Scan for the cell matching the given text and deliver its (x, y) coordinate at center. 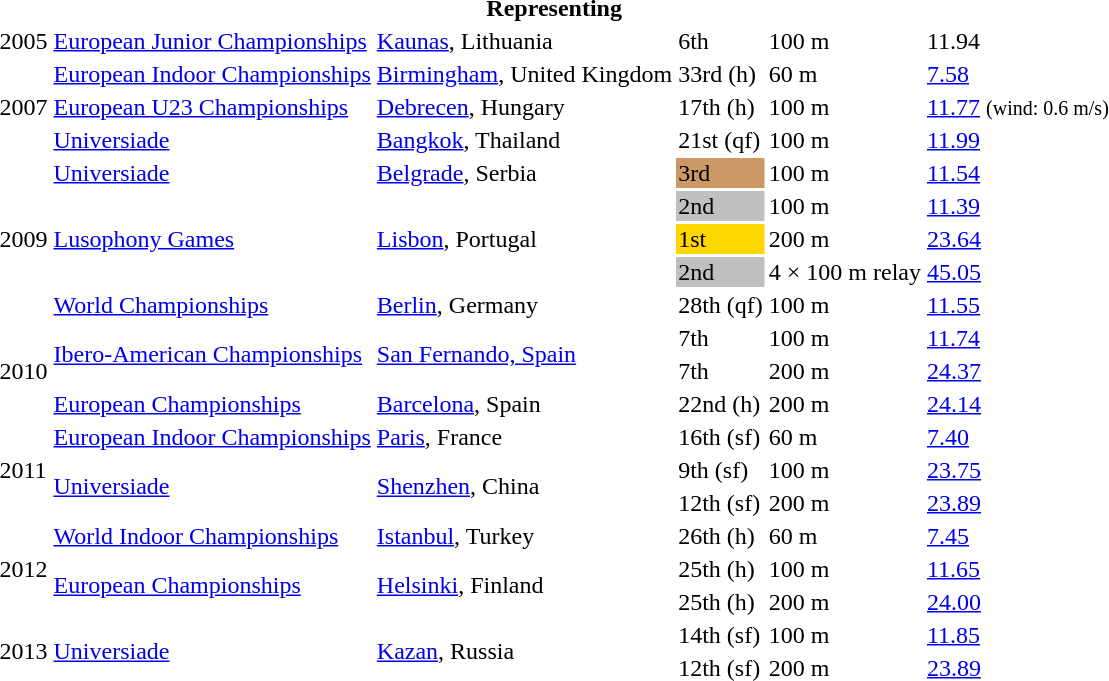
33rd (h) (721, 74)
Lisbon, Portugal (524, 239)
Lusophony Games (212, 239)
28th (qf) (721, 305)
World Championships (212, 305)
San Fernando, Spain (524, 354)
3rd (721, 173)
World Indoor Championships (212, 536)
17th (h) (721, 107)
Paris, France (524, 437)
9th (sf) (721, 470)
22nd (h) (721, 404)
European U23 Championships (212, 107)
21st (qf) (721, 140)
1st (721, 239)
14th (sf) (721, 635)
European Junior Championships (212, 41)
4 × 100 m relay (844, 272)
6th (721, 41)
Barcelona, Spain (524, 404)
Helsinki, Finland (524, 586)
Debrecen, Hungary (524, 107)
Belgrade, Serbia (524, 173)
26th (h) (721, 536)
Istanbul, Turkey (524, 536)
Birmingham, United Kingdom (524, 74)
Kaunas, Lithuania (524, 41)
16th (sf) (721, 437)
Berlin, Germany (524, 305)
Ibero-American Championships (212, 354)
12th (sf) (721, 503)
Shenzhen, China (524, 486)
Bangkok, Thailand (524, 140)
